Extract the [X, Y] coordinate from the center of the cell holding the provided text.  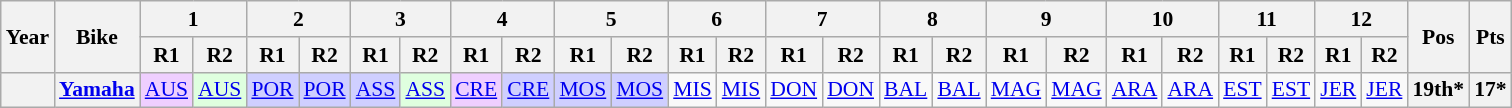
17* [1490, 90]
8 [932, 19]
3 [400, 19]
2 [298, 19]
Year [28, 36]
4 [502, 19]
1 [194, 19]
19th* [1438, 90]
Yamaha [97, 90]
6 [716, 19]
12 [1361, 19]
11 [1266, 19]
10 [1162, 19]
9 [1046, 19]
Pos [1438, 36]
7 [822, 19]
Bike [97, 36]
5 [611, 19]
Pts [1490, 36]
